Find where the given text appears and provide that cell's center as [X, Y] coordinate. 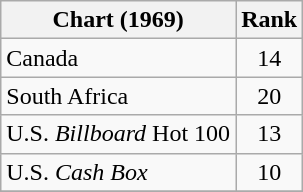
20 [270, 96]
South Africa [118, 96]
Rank [270, 20]
10 [270, 172]
U.S. Billboard Hot 100 [118, 134]
Chart (1969) [118, 20]
13 [270, 134]
U.S. Cash Box [118, 172]
Canada [118, 58]
14 [270, 58]
